Extract the [X, Y] coordinate from the center of the cell holding the provided text.  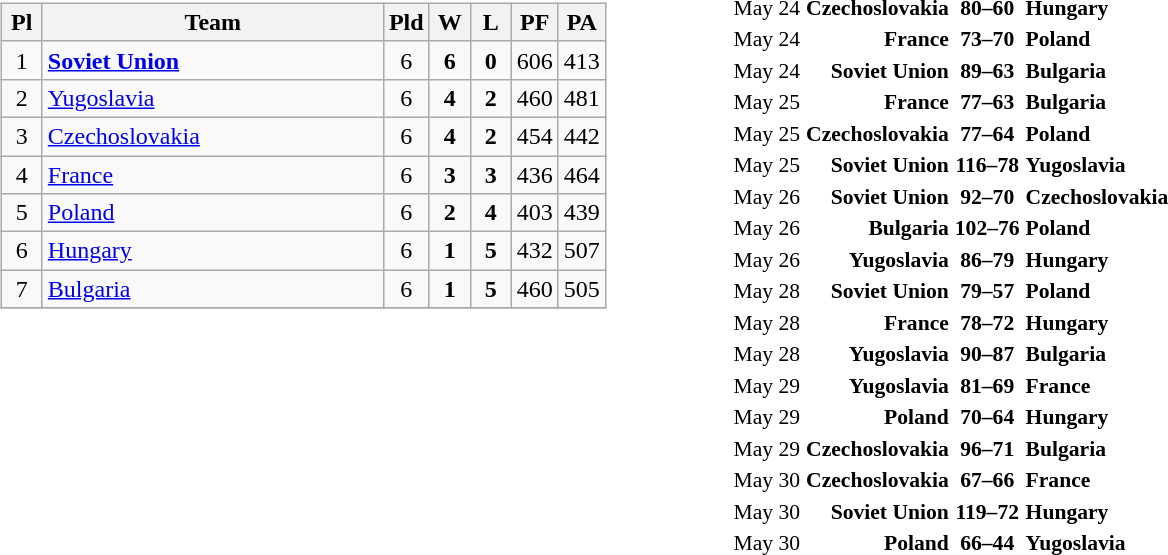
Hungary [212, 251]
92–70 [987, 196]
102–76 [987, 228]
436 [534, 175]
116–78 [987, 165]
86–79 [987, 260]
77–63 [987, 102]
464 [582, 175]
439 [582, 213]
119–72 [987, 512]
442 [582, 136]
Team [212, 22]
W [450, 22]
606 [534, 60]
481 [582, 98]
78–72 [987, 322]
7 [22, 289]
403 [534, 213]
0 [490, 60]
PA [582, 22]
Pld [406, 22]
96–71 [987, 448]
507 [582, 251]
67–66 [987, 480]
89–63 [987, 70]
81–69 [987, 386]
413 [582, 60]
70–64 [987, 417]
505 [582, 289]
432 [534, 251]
79–57 [987, 291]
454 [534, 136]
90–87 [987, 354]
73–70 [987, 39]
Pl [22, 22]
77–64 [987, 134]
L [490, 22]
PF [534, 22]
